Provide the (x, y) coordinate of the cell's center where the given text is located.  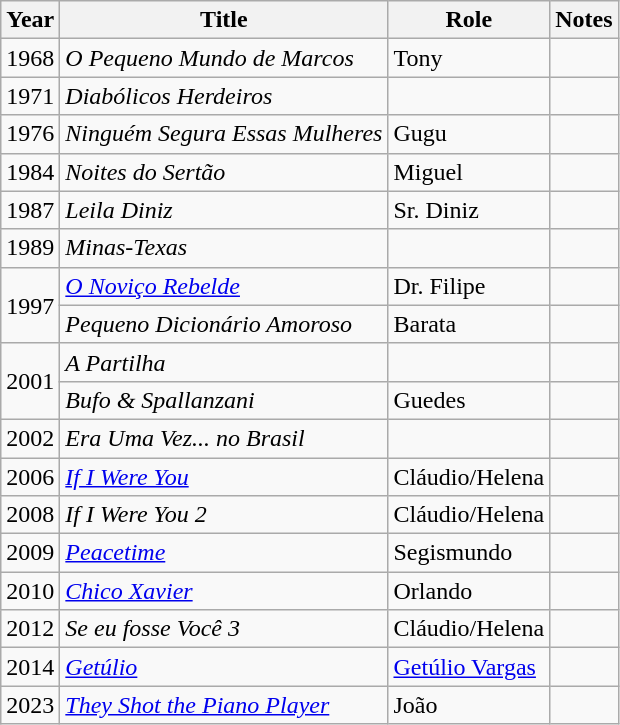
João (469, 705)
2012 (30, 629)
Diabólicos Herdeiros (224, 96)
Dr. Filipe (469, 286)
Ninguém Segura Essas Mulheres (224, 134)
2001 (30, 381)
If I Were You 2 (224, 515)
O Noviço Rebelde (224, 286)
Miguel (469, 172)
Minas-Texas (224, 248)
Gugu (469, 134)
2002 (30, 438)
A Partilha (224, 362)
2023 (30, 705)
1997 (30, 305)
Era Uma Vez... no Brasil (224, 438)
Barata (469, 324)
Sr. Diniz (469, 210)
1984 (30, 172)
Notes (584, 20)
They Shot the Piano Player (224, 705)
2008 (30, 515)
Chico Xavier (224, 591)
Getúlio (224, 667)
Guedes (469, 400)
Pequeno Dicionário Amoroso (224, 324)
Leila Diniz (224, 210)
Year (30, 20)
2010 (30, 591)
2009 (30, 553)
1968 (30, 58)
Se eu fosse Você 3 (224, 629)
Role (469, 20)
1987 (30, 210)
Peacetime (224, 553)
Noites do Sertão (224, 172)
1976 (30, 134)
O Pequeno Mundo de Marcos (224, 58)
Tony (469, 58)
1971 (30, 96)
Bufo & Spallanzani (224, 400)
Segismundo (469, 553)
Getúlio Vargas (469, 667)
Title (224, 20)
2006 (30, 477)
1989 (30, 248)
2014 (30, 667)
If I Were You (224, 477)
Orlando (469, 591)
